Detect which cell encompasses the target text, then output its [X, Y] center coordinate. 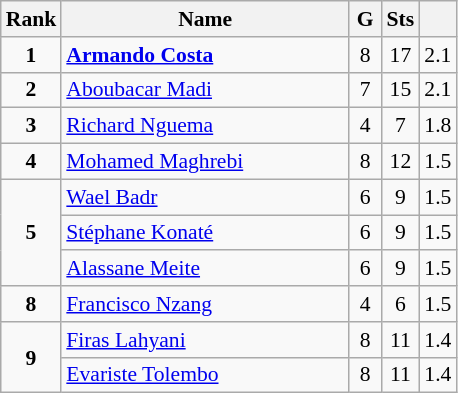
Alassane Meite [205, 269]
Francisco Nzang [205, 304]
Sts [401, 19]
Rank [32, 19]
2 [32, 90]
Richard Nguema [205, 126]
Evariste Tolembo [205, 375]
Name [205, 19]
12 [401, 162]
Firas Lahyani [205, 340]
1 [32, 55]
1.8 [438, 126]
Stéphane Konaté [205, 233]
Armando Costa [205, 55]
Aboubacar Madi [205, 90]
5 [32, 232]
17 [401, 55]
15 [401, 90]
G [366, 19]
Mohamed Maghrebi [205, 162]
3 [32, 126]
Wael Badr [205, 197]
